Search for the cell housing the specified text and yield its [x, y] center coordinate. 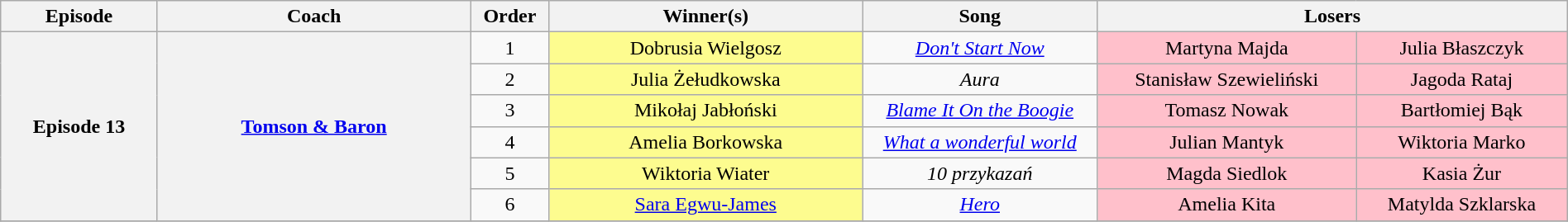
4 [509, 142]
10 przykazań [980, 173]
Wiktoria Wiater [706, 173]
Matylda Szklarska [1462, 205]
Coach [314, 17]
Sara Egwu-James [706, 205]
2 [509, 79]
Winner(s) [706, 17]
Don't Start Now [980, 48]
Losers [1332, 17]
Stanisław Szewieliński [1227, 79]
Dobrusia Wielgosz [706, 48]
3 [509, 111]
Episode 13 [79, 126]
Kasia Żur [1462, 173]
Martyna Majda [1227, 48]
Tomson & Baron [314, 126]
Hero [980, 205]
Aura [980, 79]
5 [509, 173]
Amelia Borkowska [706, 142]
1 [509, 48]
What a wonderful world [980, 142]
Wiktoria Marko [1462, 142]
Julia Błaszczyk [1462, 48]
Amelia Kita [1227, 205]
Tomasz Nowak [1227, 111]
Julian Mantyk [1227, 142]
Jagoda Rataj [1462, 79]
Blame It On the Boogie [980, 111]
Magda Siedlok [1227, 173]
Episode [79, 17]
Mikołaj Jabłoński [706, 111]
Song [980, 17]
6 [509, 205]
Order [509, 17]
Bartłomiej Bąk [1462, 111]
Julia Żełudkowska [706, 79]
